Provide the [X, Y] coordinate of the cell's center where the given text is located.  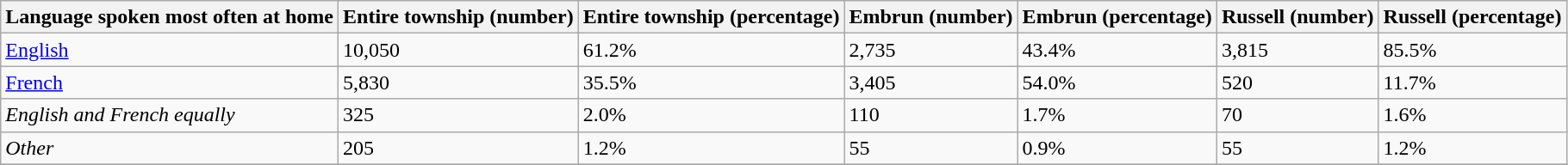
1.7% [1117, 115]
Russell (percentage) [1472, 17]
0.9% [1117, 148]
205 [458, 148]
70 [1297, 115]
Embrun (percentage) [1117, 17]
2,735 [930, 50]
English [170, 50]
5,830 [458, 82]
Other [170, 148]
61.2% [712, 50]
85.5% [1472, 50]
Embrun (number) [930, 17]
Russell (number) [1297, 17]
325 [458, 115]
Language spoken most often at home [170, 17]
3,815 [1297, 50]
2.0% [712, 115]
Entire township (percentage) [712, 17]
3,405 [930, 82]
520 [1297, 82]
11.7% [1472, 82]
1.6% [1472, 115]
Entire township (number) [458, 17]
English and French equally [170, 115]
110 [930, 115]
54.0% [1117, 82]
French [170, 82]
10,050 [458, 50]
43.4% [1117, 50]
35.5% [712, 82]
